Determine the [x, y] coordinate at the center of the cell enclosing the given text.  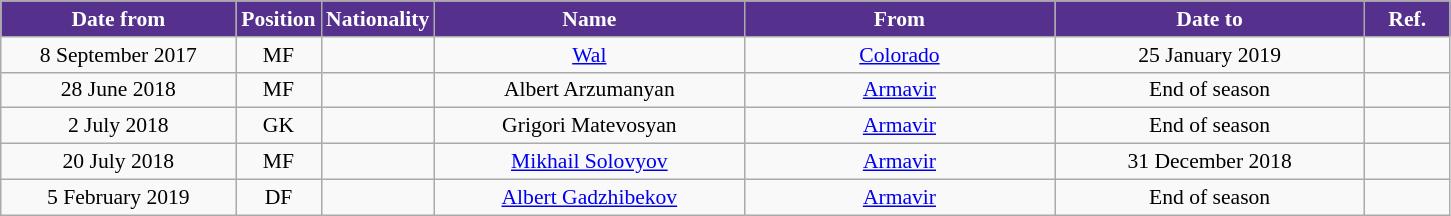
Ref. [1408, 19]
Nationality [378, 19]
Mikhail Solovyov [589, 162]
GK [278, 126]
Date to [1210, 19]
Colorado [899, 55]
8 September 2017 [118, 55]
Wal [589, 55]
Name [589, 19]
31 December 2018 [1210, 162]
Date from [118, 19]
20 July 2018 [118, 162]
Position [278, 19]
DF [278, 197]
5 February 2019 [118, 197]
From [899, 19]
Albert Gadzhibekov [589, 197]
2 July 2018 [118, 126]
28 June 2018 [118, 90]
Grigori Matevosyan [589, 126]
25 January 2019 [1210, 55]
Albert Arzumanyan [589, 90]
